Scan for the cell matching the given text and deliver its [X, Y] coordinate at center. 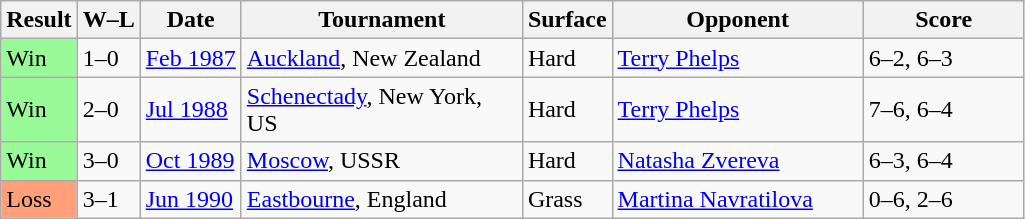
Moscow, USSR [382, 161]
Loss [39, 199]
Score [944, 20]
6–2, 6–3 [944, 58]
Jun 1990 [190, 199]
Grass [567, 199]
Auckland, New Zealand [382, 58]
Opponent [738, 20]
Martina Navratilova [738, 199]
0–6, 2–6 [944, 199]
7–6, 6–4 [944, 110]
Oct 1989 [190, 161]
Jul 1988 [190, 110]
Feb 1987 [190, 58]
Schenectady, New York, US [382, 110]
Natasha Zvereva [738, 161]
W–L [108, 20]
6–3, 6–4 [944, 161]
Result [39, 20]
Surface [567, 20]
2–0 [108, 110]
3–0 [108, 161]
Eastbourne, England [382, 199]
1–0 [108, 58]
Tournament [382, 20]
3–1 [108, 199]
Date [190, 20]
